Search for the cell housing the specified text and yield its (X, Y) center coordinate. 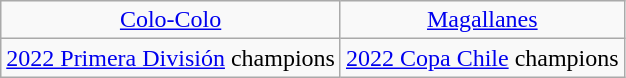
2022 Primera División champions (171, 58)
Magallanes (482, 20)
2022 Copa Chile champions (482, 58)
Colo-Colo (171, 20)
